From the cell containing the given text, extract its center point as [x, y] coordinate. 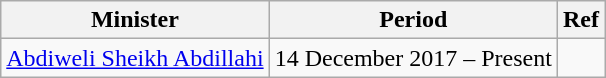
Ref [580, 20]
14 December 2017 – Present [413, 58]
Abdiweli Sheikh Abdillahi [135, 58]
Minister [135, 20]
Period [413, 20]
